Extract the (X, Y) coordinate from the center of the cell holding the provided text.  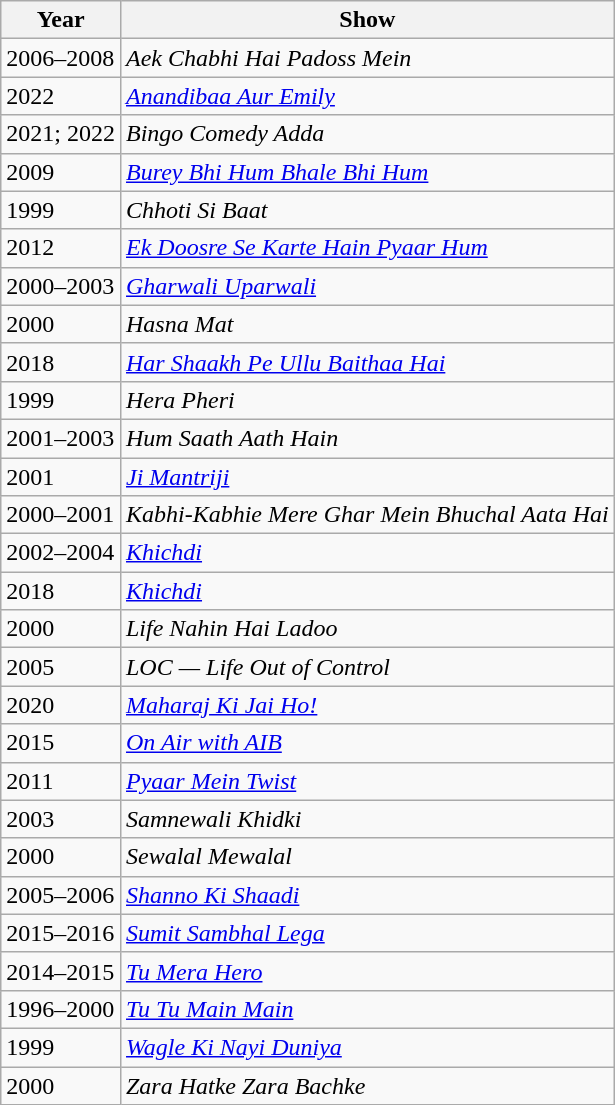
Har Shaakh Pe Ullu Baithaa Hai (367, 362)
2015–2016 (61, 933)
Hera Pheri (367, 400)
Chhoti Si Baat (367, 210)
Samnewali Khidki (367, 819)
2020 (61, 705)
Aek Chabhi Hai Padoss Mein (367, 58)
2022 (61, 96)
2005–2006 (61, 895)
Zara Hatke Zara Bachke (367, 1085)
2011 (61, 781)
Life Nahin Hai Ladoo (367, 629)
Tu Tu Main Main (367, 1009)
1996–2000 (61, 1009)
Burey Bhi Hum Bhale Bhi Hum (367, 172)
Pyaar Mein Twist (367, 781)
2015 (61, 743)
Sewalal Mewalal (367, 857)
2003 (61, 819)
2002–2004 (61, 553)
Shanno Ki Shaadi (367, 895)
2021; 2022 (61, 134)
2006–2008 (61, 58)
On Air with AIB (367, 743)
Kabhi-Kabhie Mere Ghar Mein Bhuchal Aata Hai (367, 515)
2000–2001 (61, 515)
Sumit Sambhal Lega (367, 933)
Anandibaa Aur Emily (367, 96)
2009 (61, 172)
2012 (61, 248)
Ji Mantriji (367, 477)
Gharwali Uparwali (367, 286)
Ek Doosre Se Karte Hain Pyaar Hum (367, 248)
2000–2003 (61, 286)
Hum Saath Aath Hain (367, 438)
Show (367, 20)
2014–2015 (61, 971)
LOC — Life Out of Control (367, 667)
Maharaj Ki Jai Ho! (367, 705)
Wagle Ki Nayi Duniya (367, 1047)
Hasna Mat (367, 324)
Bingo Comedy Adda (367, 134)
Tu Mera Hero (367, 971)
2001 (61, 477)
Year (61, 20)
2001–2003 (61, 438)
2005 (61, 667)
